From the cell containing the given text, extract its center point as (x, y) coordinate. 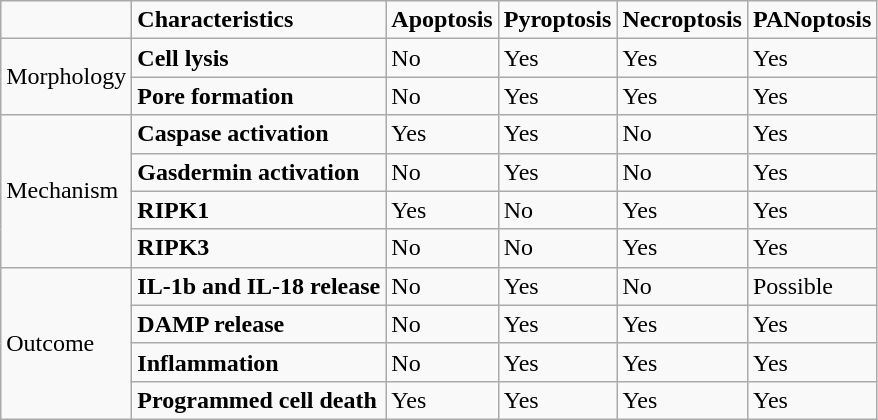
Mechanism (66, 191)
Inflammation (259, 362)
Necroptosis (682, 20)
RIPK3 (259, 248)
IL-1b and IL-18 release (259, 286)
Apoptosis (442, 20)
Characteristics (259, 20)
Programmed cell death (259, 400)
Gasdermin activation (259, 172)
Pore formation (259, 96)
PANoptosis (812, 20)
DAMP release (259, 324)
Caspase activation (259, 134)
Outcome (66, 343)
Morphology (66, 77)
RIPK1 (259, 210)
Pyroptosis (558, 20)
Cell lysis (259, 58)
Possible (812, 286)
